Identify which cell holds the provided text, then report its [X, Y] central coordinate. 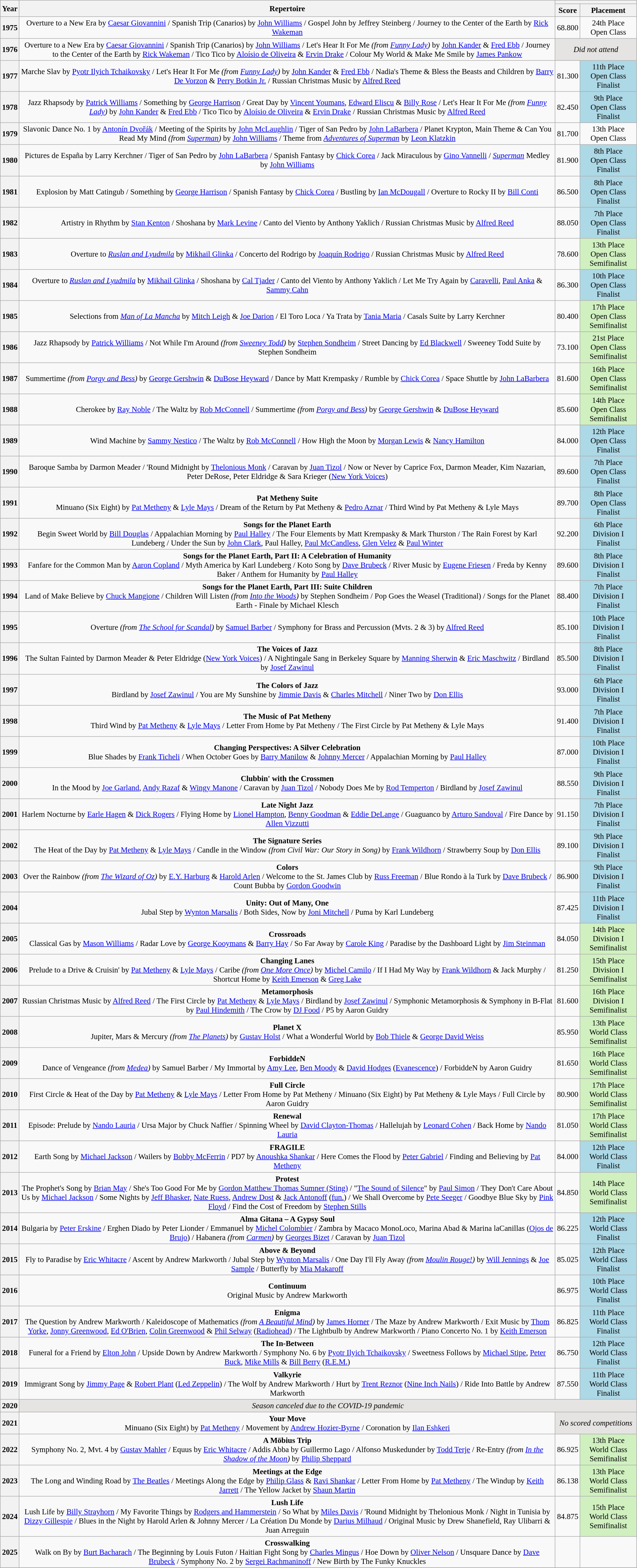
1999 [10, 752]
85.100 [568, 627]
2004 [10, 908]
Overture to Ruslan and Lyudmila by Mikhail Glinka / Concerto del Rodrigo by Joaquín Rodrigo / Russian Christmas Music by Alfred Reed [287, 254]
2005 [10, 939]
2009 [10, 1063]
1996 [10, 659]
10th PlaceOpen ClassFinalist [608, 285]
17th PlaceOpen Class Semifinalist [608, 316]
2003 [10, 877]
16th PlaceWorld ClassSemifinalist [608, 1063]
2014 [10, 1228]
Placement [608, 11]
16th PlaceDivision ISemifinalist [608, 1001]
81.900 [568, 160]
84.875 [568, 1517]
1992 [10, 534]
2008 [10, 1032]
24th PlaceOpen Class [608, 28]
21st PlaceOpen ClassSemifinalist [608, 347]
Did not attend [596, 50]
91.400 [568, 721]
81.300 [568, 76]
1976 [10, 50]
2001 [10, 814]
14th PlaceWorld ClassSemifinalist [608, 1192]
Your MoveMinuano (Six Eight) by Pat Metheny / Movement by Andrew Hozier-Byrne / Coronation by Ilan Eshkeri [287, 1423]
1998 [10, 721]
2017 [10, 1322]
1993 [10, 565]
92.200 [568, 534]
1994 [10, 596]
2007 [10, 1001]
1985 [10, 316]
1995 [10, 627]
Artistry in Rhythm by Stan Kenton / Shoshana by Mark Levine / Canto del Viento by Anthony Yaklich / Russian Christmas Music by Alfred Reed [287, 223]
13th PlaceOpen ClassSemifinalist [608, 254]
15th PlaceDivision ISemifinalist [608, 970]
81.700 [568, 134]
2020 [10, 1406]
2023 [10, 1481]
68.800 [568, 28]
Repertoire [287, 8]
1986 [10, 347]
2006 [10, 970]
2013 [10, 1192]
85.600 [568, 410]
No scored competitions [596, 1423]
15th PlaceWorld ClassSemifinalist [608, 1517]
14th PlaceOpen ClassSemifinalist [608, 410]
2025 [10, 1552]
Year [10, 8]
86.300 [568, 285]
88.050 [568, 223]
1981 [10, 192]
Wind Machine by Sammy Nestico / The Waltz by Rob McConnell / How High the Moon by Morgan Lewis & Nancy Hamilton [287, 441]
2016 [10, 1290]
86.750 [568, 1353]
86.975 [568, 1290]
80.400 [568, 316]
81.650 [568, 1063]
87.000 [568, 752]
1989 [10, 441]
85.500 [568, 659]
1982 [10, 223]
1987 [10, 378]
84.850 [568, 1192]
Unity: Out of Many, OneJubal Step by Wynton Marsalis / Both Sides, Now by Joni Mitchell / Puma by Karl Lundeberg [287, 908]
1997 [10, 690]
87.550 [568, 1384]
The Colors of JazzBirdland by Josef Zawinul / You are My Sunshine by Jimmie Davis & Charles Mitchell / Niner Two by Don Ellis [287, 690]
2022 [10, 1450]
Score [568, 11]
73.100 [568, 347]
1984 [10, 285]
10th PlaceWorld ClassFinalist [608, 1290]
85.950 [568, 1032]
16th PlaceOpen ClassSemifinalist [608, 378]
86.138 [568, 1481]
80.900 [568, 1095]
13th PlaceOpen Class [608, 134]
78.600 [568, 254]
81.050 [568, 1126]
Overture (from The School for Scandal) by Samuel Barber / Symphony for Brass and Percussion (Mvts. 2 & 3) by Alfred Reed [287, 627]
12th PlaceOpen ClassFinalist [608, 441]
2015 [10, 1259]
2002 [10, 845]
2000 [10, 783]
1978 [10, 107]
88.400 [568, 596]
86.900 [568, 877]
1988 [10, 410]
2010 [10, 1095]
86.825 [568, 1322]
86.225 [568, 1228]
84.050 [568, 939]
1990 [10, 472]
11th PlaceDivision IFinalist [608, 908]
1983 [10, 254]
89.100 [568, 845]
14th PlaceDivision ISemifinalist [608, 939]
2012 [10, 1157]
Cherokee by Ray Noble / The Waltz by Rob McConnell / Summertime (from Porgy and Bess) by George Gershwin & DuBose Heyward [287, 410]
Season canceled due to the COVID-19 pandemic [328, 1406]
1977 [10, 76]
1975 [10, 28]
91.150 [568, 814]
Planet XJupiter, Mars & Mercury (from The Planets) by Gustav Holst / What a Wonderful World by Bob Thiele & George David Weiss [287, 1032]
87.425 [568, 908]
85.025 [568, 1259]
93.000 [568, 690]
2018 [10, 1353]
1980 [10, 160]
1991 [10, 503]
88.550 [568, 783]
ContinuumOriginal Music by Andrew Markworth [287, 1290]
1979 [10, 134]
9th PlaceOpen ClassFinalist [608, 107]
82.450 [568, 107]
86.925 [568, 1450]
The Music of Pat MethenyThird Wind by Pat Metheny & Lyle Mays / Letter From Home by Pat Metheny / The First Circle by Pat Metheny & Lyle Mays [287, 721]
Selections from Man of La Mancha by Mitch Leigh & Joe Darion / El Toro Loca / Ya Trata by Tania Maria / Casals Suite by Larry Kerchner [287, 316]
81.250 [568, 970]
2011 [10, 1126]
89.700 [568, 503]
2021 [10, 1423]
11th PlaceOpen ClassFinalist [608, 76]
2024 [10, 1517]
2019 [10, 1384]
86.500 [568, 192]
